Detect which cell encompasses the target text, then output its [X, Y] center coordinate. 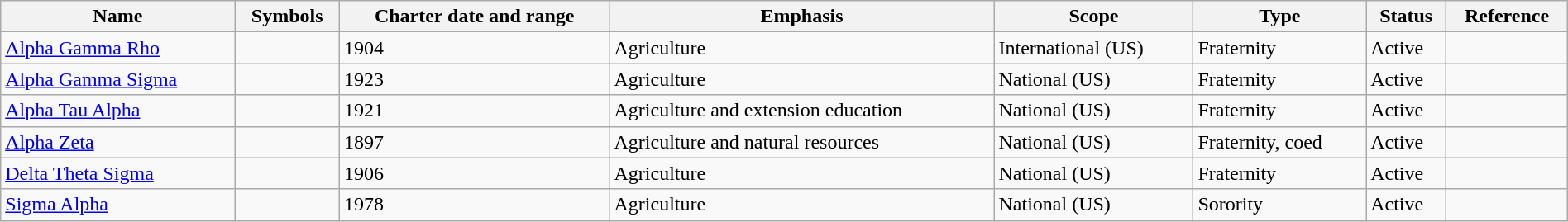
1921 [475, 111]
1906 [475, 173]
Reference [1507, 17]
Emphasis [802, 17]
Name [117, 17]
Sorority [1280, 205]
1923 [475, 79]
1978 [475, 205]
Sigma Alpha [117, 205]
Agriculture and extension education [802, 111]
Agriculture and natural resources [802, 142]
Type [1280, 17]
Alpha Zeta [117, 142]
International (US) [1093, 48]
Alpha Tau Alpha [117, 111]
Delta Theta Sigma [117, 173]
Fraternity, coed [1280, 142]
1904 [475, 48]
Scope [1093, 17]
Alpha Gamma Rho [117, 48]
Symbols [287, 17]
1897 [475, 142]
Alpha Gamma Sigma [117, 79]
Charter date and range [475, 17]
Status [1406, 17]
